Capture the cell that displays the provided text and extract its (X, Y) central coordinate. 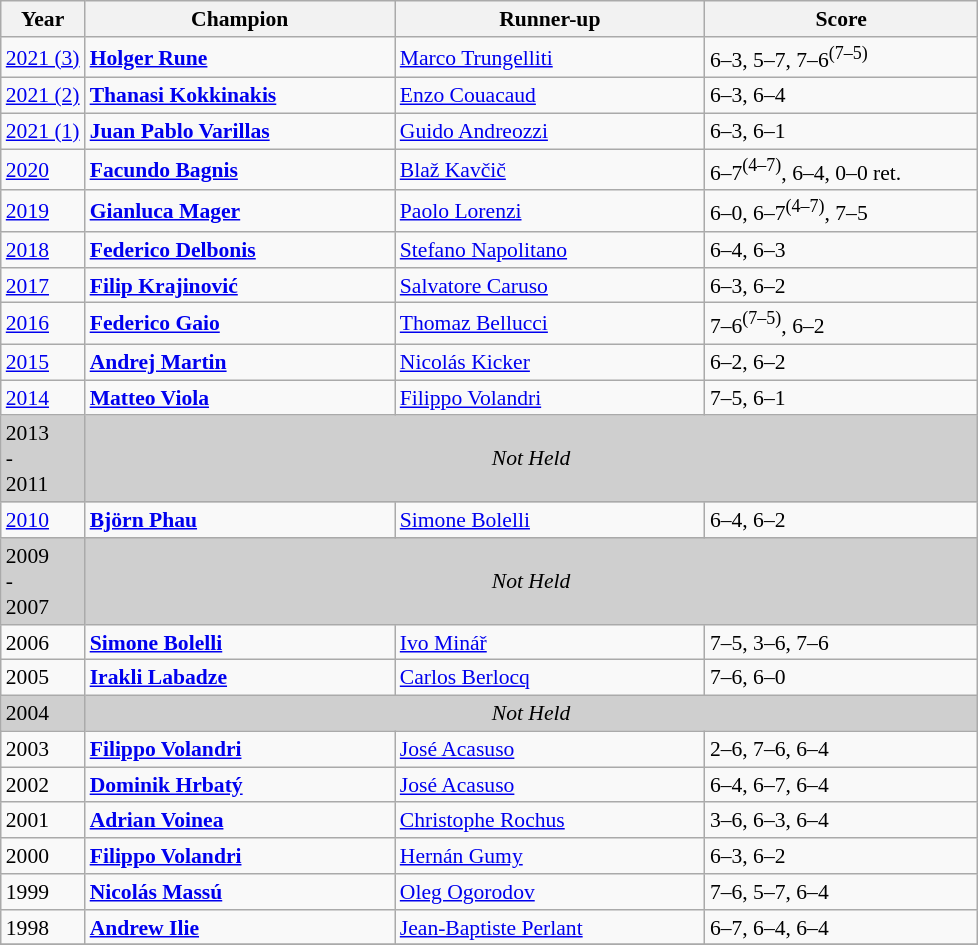
2021 (2) (43, 96)
7–6(7–5), 6–2 (842, 324)
Oleg Ogorodov (550, 892)
Year (43, 19)
2016 (43, 324)
7–5, 6–1 (842, 398)
2019 (43, 212)
2014 (43, 398)
Thomaz Bellucci (550, 324)
Enzo Couacaud (550, 96)
2015 (43, 363)
7–5, 3–6, 7–6 (842, 643)
Carlos Berlocq (550, 678)
Paolo Lorenzi (550, 212)
Federico Delbonis (240, 250)
2000 (43, 856)
Juan Pablo Varillas (240, 132)
2004 (43, 714)
2–6, 7–6, 6–4 (842, 750)
2001 (43, 821)
2021 (3) (43, 58)
7–6, 6–0 (842, 678)
6–4, 6–7, 6–4 (842, 785)
2021 (1) (43, 132)
Stefano Napolitano (550, 250)
2013-2011 (43, 460)
Score (842, 19)
2005 (43, 678)
Filip Krajinović (240, 286)
2010 (43, 520)
6–7(4–7), 6–4, 0–0 ret. (842, 170)
Champion (240, 19)
Matteo Viola (240, 398)
Blaž Kavčič (550, 170)
Christophe Rochus (550, 821)
2018 (43, 250)
2006 (43, 643)
6–4, 6–3 (842, 250)
Guido Andreozzi (550, 132)
Federico Gaio (240, 324)
6–0, 6–7(4–7), 7–5 (842, 212)
6–4, 6–2 (842, 520)
Björn Phau (240, 520)
2002 (43, 785)
7–6, 5–7, 6–4 (842, 892)
6–3, 5–7, 7–6(7–5) (842, 58)
6–3, 6–1 (842, 132)
Runner-up (550, 19)
Gianluca Mager (240, 212)
Facundo Bagnis (240, 170)
2017 (43, 286)
Irakli Labadze (240, 678)
Adrian Voinea (240, 821)
Hernán Gumy (550, 856)
Andrej Martin (240, 363)
Holger Rune (240, 58)
Nicolás Massú (240, 892)
2009-2007 (43, 582)
Marco Trungelliti (550, 58)
6–3, 6–4 (842, 96)
3–6, 6–3, 6–4 (842, 821)
Nicolás Kicker (550, 363)
6–2, 6–2 (842, 363)
Salvatore Caruso (550, 286)
2003 (43, 750)
Thanasi Kokkinakis (240, 96)
Ivo Minář (550, 643)
2020 (43, 170)
Dominik Hrbatý (240, 785)
1999 (43, 892)
